Pinpoint the cell where the given text exists, returning its [x, y] midpoint coordinate. 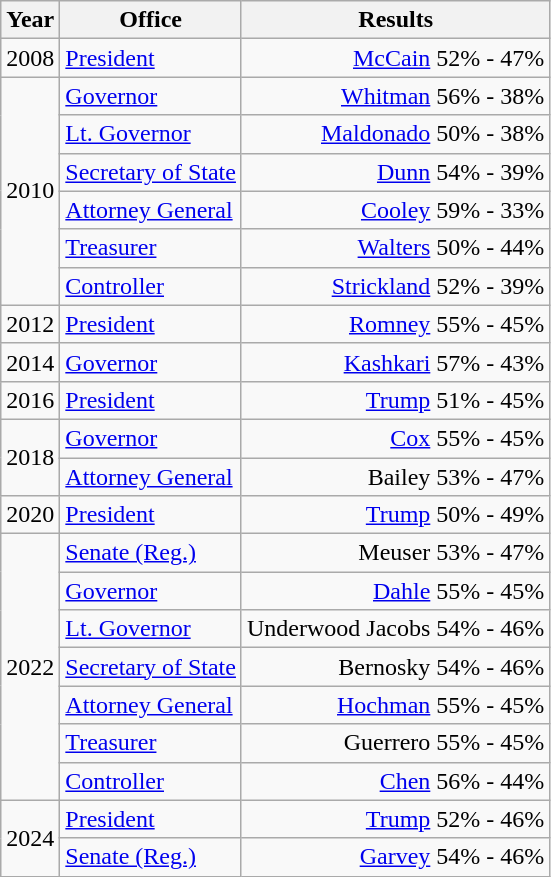
Bernosky 54% - 46% [395, 667]
2014 [30, 362]
2024 [30, 838]
Results [395, 20]
Bailey 53% - 47% [395, 477]
2016 [30, 400]
2018 [30, 457]
Garvey 54% - 46% [395, 857]
Cox 55% - 45% [395, 438]
Trump 52% - 46% [395, 819]
Cooley 59% - 33% [395, 210]
2010 [30, 191]
McCain 52% - 47% [395, 58]
Meuser 53% - 47% [395, 553]
Maldonado 50% - 38% [395, 134]
Strickland 52% - 39% [395, 286]
2022 [30, 667]
2020 [30, 515]
Walters 50% - 44% [395, 248]
2012 [30, 324]
Hochman 55% - 45% [395, 705]
Chen 56% - 44% [395, 781]
Guerrero 55% - 45% [395, 743]
Trump 51% - 45% [395, 400]
Dunn 54% - 39% [395, 172]
Year [30, 20]
Kashkari 57% - 43% [395, 362]
Office [151, 20]
Whitman 56% - 38% [395, 96]
Dahle 55% - 45% [395, 591]
Underwood Jacobs 54% - 46% [395, 629]
Romney 55% - 45% [395, 324]
Trump 50% - 49% [395, 515]
2008 [30, 58]
